Scan for the cell matching the given text and deliver its [x, y] coordinate at center. 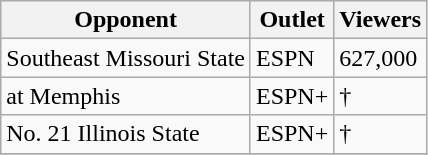
Outlet [292, 20]
No. 21 Illinois State [126, 134]
627,000 [380, 58]
Opponent [126, 20]
at Memphis [126, 96]
Viewers [380, 20]
Southeast Missouri State [126, 58]
ESPN [292, 58]
